Scan for the cell matching the given text and deliver its (X, Y) coordinate at center. 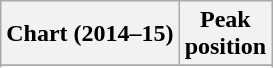
Chart (2014–15) (90, 34)
Peakposition (225, 34)
